Output the (x, y) coordinate of the center of the cell containing the given text.  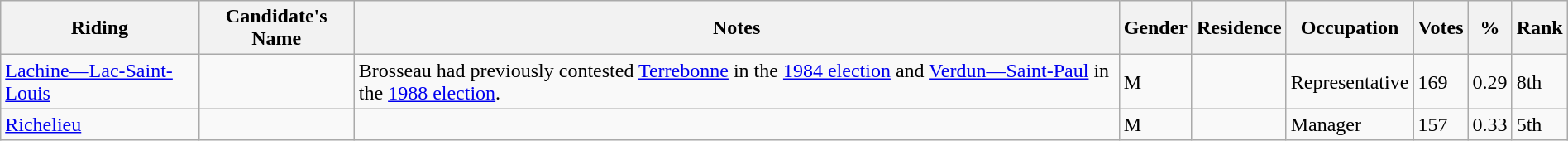
Riding (99, 28)
Notes (736, 28)
Occupation (1350, 28)
Manager (1350, 124)
Rank (1540, 28)
Residence (1239, 28)
Representative (1350, 81)
Richelieu (99, 124)
0.33 (1490, 124)
Candidate's Name (276, 28)
% (1490, 28)
8th (1540, 81)
Brosseau had previously contested Terrebonne in the 1984 election and Verdun—Saint-Paul in the 1988 election. (736, 81)
Votes (1441, 28)
Lachine—Lac-Saint-Louis (99, 81)
5th (1540, 124)
0.29 (1490, 81)
Gender (1155, 28)
169 (1441, 81)
157 (1441, 124)
